Extract the (x, y) coordinate from the center of the cell holding the provided text.  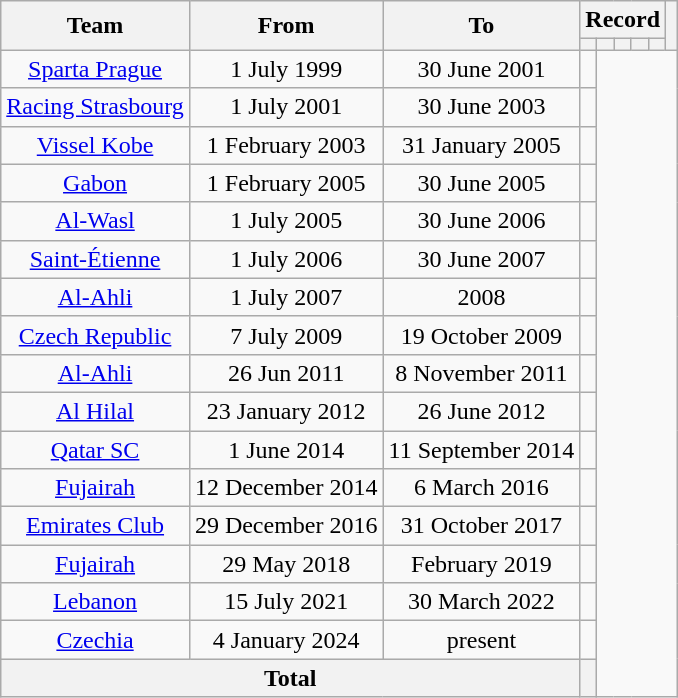
Qatar SC (96, 449)
1 July 1999 (286, 69)
Gabon (96, 183)
Lebanon (96, 602)
To (482, 26)
26 Jun 2011 (286, 373)
31 January 2005 (482, 145)
Saint-Étienne (96, 259)
11 September 2014 (482, 449)
1 July 2006 (286, 259)
4 January 2024 (286, 640)
Sparta Prague (96, 69)
1 February 2005 (286, 183)
30 June 2007 (482, 259)
31 October 2017 (482, 526)
From (286, 26)
29 December 2016 (286, 526)
1 June 2014 (286, 449)
6 March 2016 (482, 488)
Total (290, 678)
Team (96, 26)
1 July 2001 (286, 107)
1 July 2007 (286, 297)
7 July 2009 (286, 335)
Czech Republic (96, 335)
30 June 2005 (482, 183)
26 June 2012 (482, 411)
30 June 2006 (482, 221)
8 November 2011 (482, 373)
Al Hilal (96, 411)
Record (623, 20)
Racing Strasbourg (96, 107)
Vissel Kobe (96, 145)
1 February 2003 (286, 145)
present (482, 640)
1 July 2005 (286, 221)
Czechia (96, 640)
30 March 2022 (482, 602)
12 December 2014 (286, 488)
2008 (482, 297)
15 July 2021 (286, 602)
23 January 2012 (286, 411)
February 2019 (482, 564)
Al-Wasl (96, 221)
30 June 2001 (482, 69)
29 May 2018 (286, 564)
Emirates Club (96, 526)
30 June 2003 (482, 107)
19 October 2009 (482, 335)
